Pinpoint the cell where the given text exists, returning its [X, Y] midpoint coordinate. 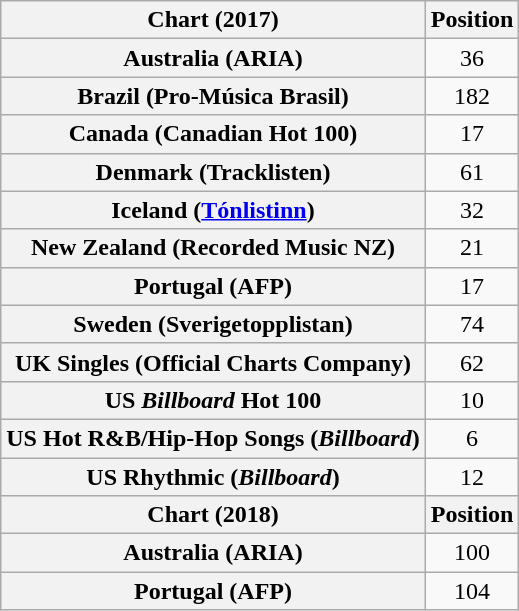
Chart (2017) [213, 20]
182 [472, 96]
Brazil (Pro-Música Brasil) [213, 96]
Iceland (Tónlistinn) [213, 210]
US Rhythmic (Billboard) [213, 477]
61 [472, 172]
36 [472, 58]
12 [472, 477]
104 [472, 591]
21 [472, 248]
UK Singles (Official Charts Company) [213, 362]
74 [472, 324]
US Hot R&B/Hip-Hop Songs (Billboard) [213, 438]
100 [472, 553]
32 [472, 210]
Chart (2018) [213, 515]
Canada (Canadian Hot 100) [213, 134]
62 [472, 362]
Sweden (Sverigetopplistan) [213, 324]
US Billboard Hot 100 [213, 400]
New Zealand (Recorded Music NZ) [213, 248]
Denmark (Tracklisten) [213, 172]
6 [472, 438]
10 [472, 400]
